Determine the [x, y] coordinate at the center of the cell enclosing the given text.  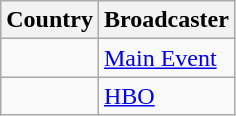
Broadcaster [166, 20]
Country [50, 20]
Main Event [166, 58]
HBO [166, 96]
